Output the (x, y) coordinate of the center of the cell containing the given text.  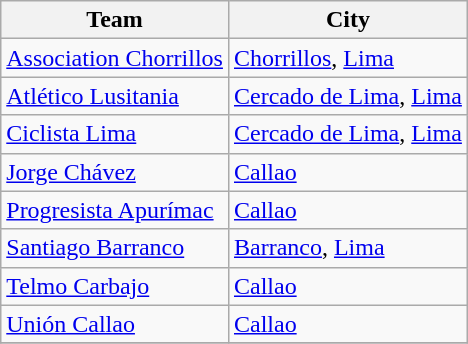
Chorrillos, Lima (348, 58)
Santiago Barranco (115, 248)
Jorge Chávez (115, 172)
Atlético Lusitania (115, 96)
City (348, 20)
Team (115, 20)
Progresista Apurímac (115, 210)
Ciclista Lima (115, 134)
Association Chorrillos (115, 58)
Telmo Carbajo (115, 286)
Unión Callao (115, 324)
Barranco, Lima (348, 248)
